Pinpoint the cell where the given text exists, returning its (X, Y) midpoint coordinate. 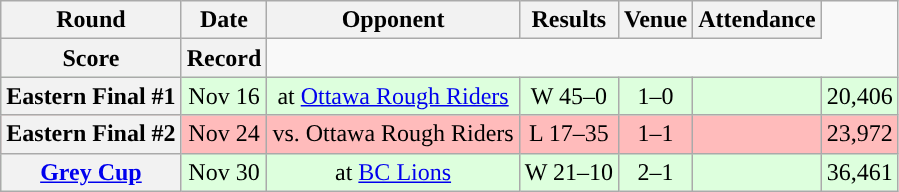
at Ottawa Rough Riders (393, 96)
Date (224, 20)
Nov 30 (224, 172)
W 45–0 (568, 96)
1–1 (656, 134)
L 17–35 (568, 134)
23,972 (860, 134)
1–0 (656, 96)
2–1 (656, 172)
Results (568, 20)
W 21–10 (568, 172)
Round (91, 20)
Grey Cup (91, 172)
Score (91, 58)
Opponent (393, 20)
Record (224, 58)
at BC Lions (393, 172)
vs. Ottawa Rough Riders (393, 134)
Nov 24 (224, 134)
Attendance (757, 20)
Eastern Final #2 (91, 134)
Nov 16 (224, 96)
36,461 (860, 172)
20,406 (860, 96)
Venue (656, 20)
Eastern Final #1 (91, 96)
